Determine the [X, Y] coordinate at the center of the cell enclosing the given text.  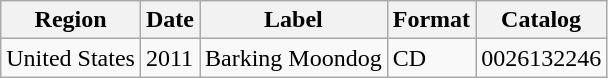
Catalog [542, 20]
0026132246 [542, 58]
United States [71, 58]
Date [170, 20]
Barking Moondog [294, 58]
2011 [170, 58]
Label [294, 20]
Format [431, 20]
Region [71, 20]
CD [431, 58]
